Detect which cell encompasses the target text, then output its (X, Y) center coordinate. 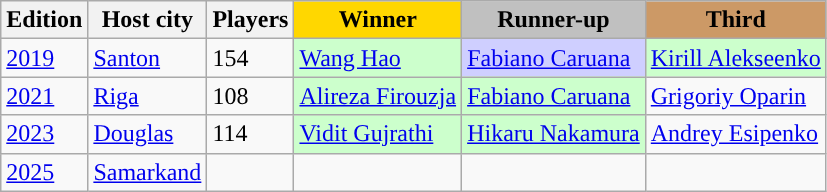
108 (250, 96)
114 (250, 134)
Vidit Gujrathi (378, 134)
Samarkand (148, 172)
Edition (44, 20)
154 (250, 58)
Runner-up (554, 20)
2025 (44, 172)
2019 (44, 58)
2023 (44, 134)
Alireza Firouzja (378, 96)
Third (736, 20)
Kirill Alekseenko (736, 58)
Players (250, 20)
Wang Hao (378, 58)
Santon (148, 58)
Riga (148, 96)
Douglas (148, 134)
Grigoriy Oparin (736, 96)
Andrey Esipenko (736, 134)
Hikaru Nakamura (554, 134)
Winner (378, 20)
Host city (148, 20)
2021 (44, 96)
